Determine the [x, y] coordinate at the center of the cell enclosing the given text.  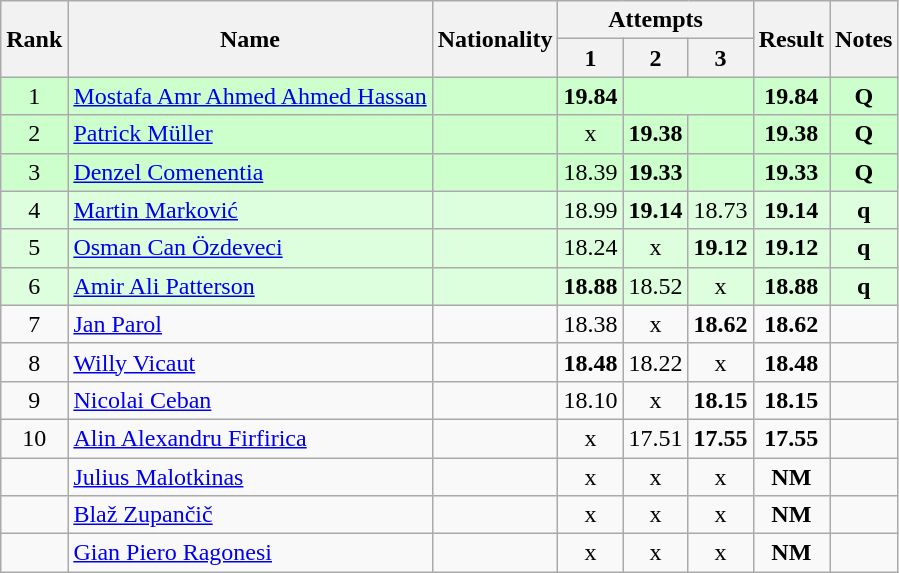
Name [250, 39]
Nationality [495, 39]
8 [34, 362]
Notes [864, 39]
Jan Parol [250, 324]
10 [34, 438]
Julius Malotkinas [250, 477]
Willy Vicaut [250, 362]
5 [34, 248]
Denzel Comenentia [250, 172]
17.51 [656, 438]
Rank [34, 39]
4 [34, 210]
Gian Piero Ragonesi [250, 553]
Alin Alexandru Firfirica [250, 438]
18.38 [590, 324]
6 [34, 286]
18.39 [590, 172]
Osman Can Özdeveci [250, 248]
18.22 [656, 362]
Nicolai Ceban [250, 400]
Blaž Zupančič [250, 515]
Patrick Müller [250, 134]
18.24 [590, 248]
Martin Marković [250, 210]
Result [791, 39]
18.10 [590, 400]
18.99 [590, 210]
Mostafa Amr Ahmed Ahmed Hassan [250, 96]
Attempts [656, 20]
Amir Ali Patterson [250, 286]
9 [34, 400]
7 [34, 324]
18.52 [656, 286]
18.73 [720, 210]
